Output the [X, Y] coordinate of the center of the cell containing the given text.  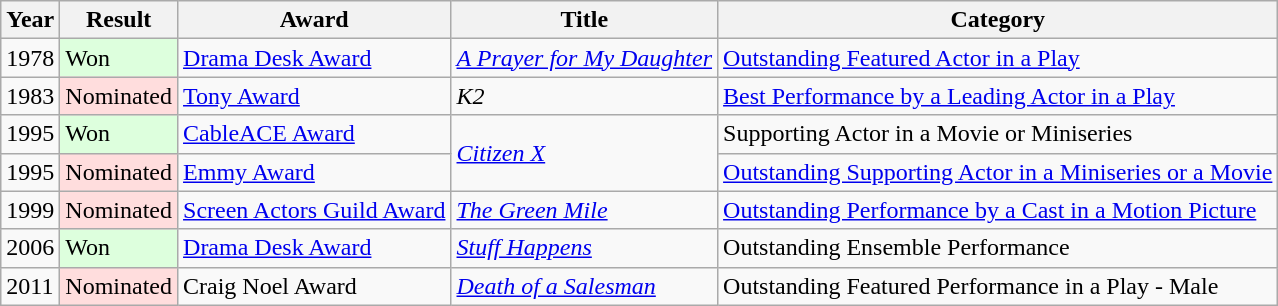
K2 [584, 96]
Craig Noel Award [314, 286]
Outstanding Featured Performance in a Play - Male [998, 286]
Supporting Actor in a Movie or Miniseries [998, 134]
Emmy Award [314, 172]
Outstanding Supporting Actor in a Miniseries or a Movie [998, 172]
Screen Actors Guild Award [314, 210]
1999 [30, 210]
Award [314, 20]
Title [584, 20]
Outstanding Featured Actor in a Play [998, 58]
2011 [30, 286]
A Prayer for My Daughter [584, 58]
Year [30, 20]
Death of a Salesman [584, 286]
Outstanding Performance by a Cast in a Motion Picture [998, 210]
Citizen X [584, 153]
Result [119, 20]
1983 [30, 96]
1978 [30, 58]
2006 [30, 248]
Outstanding Ensemble Performance [998, 248]
The Green Mile [584, 210]
Tony Award [314, 96]
Stuff Happens [584, 248]
Category [998, 20]
Best Performance by a Leading Actor in a Play [998, 96]
CableACE Award [314, 134]
